Detect which cell encompasses the target text, then output its (x, y) center coordinate. 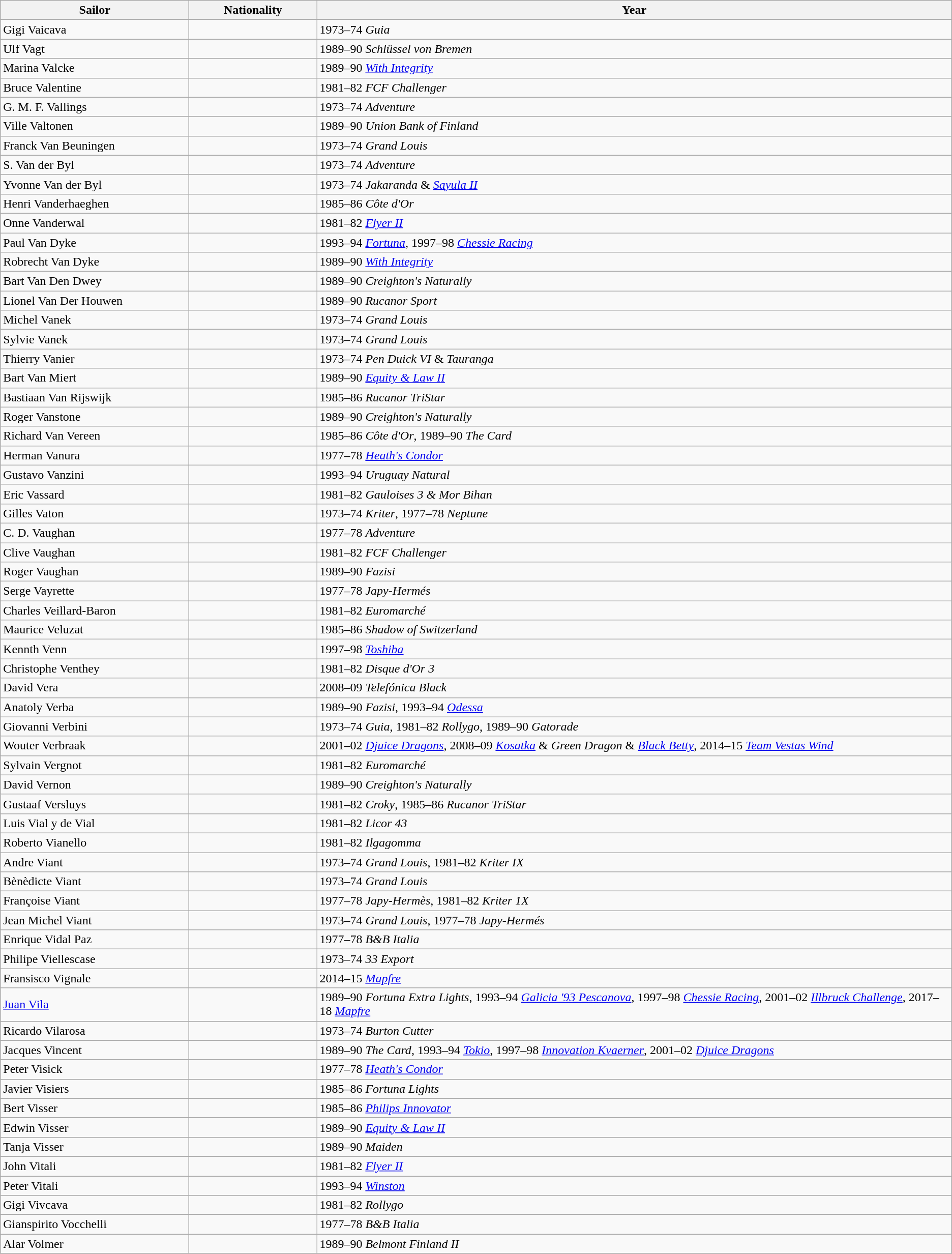
1985–86 Rucanor TriStar (634, 397)
1973–74 Jakaranda & Sayula II (634, 184)
Onne Vanderwal (95, 223)
David Vera (95, 688)
Ricardo Vilarosa (95, 1031)
1985–86 Côte d'Or (634, 203)
Paul Van Dyke (95, 243)
1973–74 Burton Cutter (634, 1031)
Franck Van Beuningen (95, 145)
Françoise Viant (95, 901)
1973–74 Grand Louis, 1981–82 Kriter IX (634, 862)
1989–90 Maiden (634, 1147)
Roberto Vianello (95, 842)
Bènèdicte Viant (95, 882)
2008–09 Telefónica Black (634, 688)
1989–90 Fazisi, 1993–94 Odessa (634, 707)
Ville Valtonen (95, 126)
Juan Vila (95, 1004)
Bruce Valentine (95, 88)
1985–86 Philips Innovator (634, 1108)
1989–90 Belmont Finland II (634, 1244)
Javier Visiers (95, 1089)
Gigi Vivcava (95, 1205)
Gustaaf Versluys (95, 804)
Roger Vanstone (95, 417)
Fransisco Vignale (95, 978)
Year (634, 10)
1989–90 Schlüssel von Bremen (634, 49)
1989–90 The Card, 1993–94 Tokio, 1997–98 Innovation Kvaerner, 2001–02 Djuice Dragons (634, 1050)
Andre Viant (95, 862)
1985–86 Côte d'Or, 1989–90 The Card (634, 436)
2001–02 Djuice Dragons, 2008–09 Kosatka & Green Dragon & Black Betty, 2014–15 Team Vestas Wind (634, 746)
Tanja Visser (95, 1147)
Luis Vial y de Vial (95, 823)
1993–94 Fortuna, 1997–98 Chessie Racing (634, 243)
Ulf Vagt (95, 49)
Gustavo Vanzini (95, 475)
1977–78 Japy-Hermès, 1981–82 Kriter 1X (634, 901)
1989–90 Fortuna Extra Lights, 1993–94 Galicia '93 Pescanova, 1997–98 Chessie Racing, 2001–02 Illbruck Challenge, 2017–18 Mapfre (634, 1004)
Sylvain Vergnot (95, 765)
1989–90 Fazisi (634, 572)
1985–86 Fortuna Lights (634, 1089)
1981–82 Licor 43 (634, 823)
1973–74 33 Export (634, 959)
1985–86 Shadow of Switzerland (634, 630)
1977–78 Japy-Hermés (634, 591)
1981–82 Ilgagomma (634, 842)
1973–74 Kriter, 1977–78 Neptune (634, 513)
Henri Vanderhaeghen (95, 203)
1977–78 Adventure (634, 533)
Charles Veillard-Baron (95, 610)
Bart Van Den Dwey (95, 281)
Serge Vayrette (95, 591)
Thierry Vanier (95, 359)
C. D. Vaughan (95, 533)
Christophe Venthey (95, 668)
1973–74 Guia, 1981–82 Rollygo, 1989–90 Gatorade (634, 726)
Enrique Vidal Paz (95, 940)
Peter Visick (95, 1069)
2014–15 Mapfre (634, 978)
Anatoly Verba (95, 707)
Gianspirito Vocchelli (95, 1224)
Sylvie Vanek (95, 339)
Jacques Vincent (95, 1050)
Herman Vanura (95, 455)
Peter Vitali (95, 1186)
Bart Van Miert (95, 378)
Alar Volmer (95, 1244)
1981–82 Gauloises 3 & Mor Bihan (634, 494)
Lionel Van Der Houwen (95, 301)
Kennth Venn (95, 649)
Clive Vaughan (95, 552)
Roger Vaughan (95, 572)
1993–94 Uruguay Natural (634, 475)
1993–94 Winston (634, 1186)
Gilles Vaton (95, 513)
Michel Vanek (95, 320)
1973–74 Pen Duick VI & Tauranga (634, 359)
1973–74 Guia (634, 30)
S. Van der Byl (95, 165)
Sailor (95, 10)
Wouter Verbraak (95, 746)
John Vitali (95, 1166)
Richard Van Vereen (95, 436)
Maurice Veluzat (95, 630)
Marina Valcke (95, 68)
Bert Visser (95, 1108)
1981–82 Disque d'Or 3 (634, 668)
1981–82 Rollygo (634, 1205)
Eric Vassard (95, 494)
David Vernon (95, 784)
Giovanni Verbini (95, 726)
Bastiaan Van Rijswijk (95, 397)
1989–90 Union Bank of Finland (634, 126)
Nationality (253, 10)
1989–90 Rucanor Sport (634, 301)
G. M. F. Vallings (95, 107)
1981–82 Croky, 1985–86 Rucanor TriStar (634, 804)
Edwin Visser (95, 1127)
Yvonne Van der Byl (95, 184)
Robrecht Van Dyke (95, 262)
Philipe Viellescase (95, 959)
Jean Michel Viant (95, 920)
1973–74 Grand Louis, 1977–78 Japy-Hermés (634, 920)
Gigi Vaicava (95, 30)
1997–98 Toshiba (634, 649)
